From the cell containing the given text, extract its center point as [X, Y] coordinate. 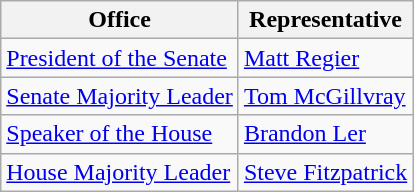
President of the Senate [120, 58]
Tom McGillvray [325, 96]
Office [120, 20]
Speaker of the House [120, 134]
Senate Majority Leader [120, 96]
Representative [325, 20]
Matt Regier [325, 58]
Steve Fitzpatrick [325, 172]
House Majority Leader [120, 172]
Brandon Ler [325, 134]
